Capture the cell that displays the provided text and extract its (x, y) central coordinate. 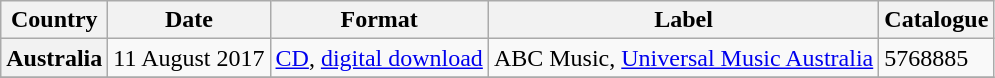
ABC Music, Universal Music Australia (683, 58)
Format (379, 20)
Country (54, 20)
Australia (54, 58)
5768885 (936, 58)
Label (683, 20)
11 August 2017 (189, 58)
Catalogue (936, 20)
Date (189, 20)
CD, digital download (379, 58)
